From the cell containing the given text, extract its center point as [x, y] coordinate. 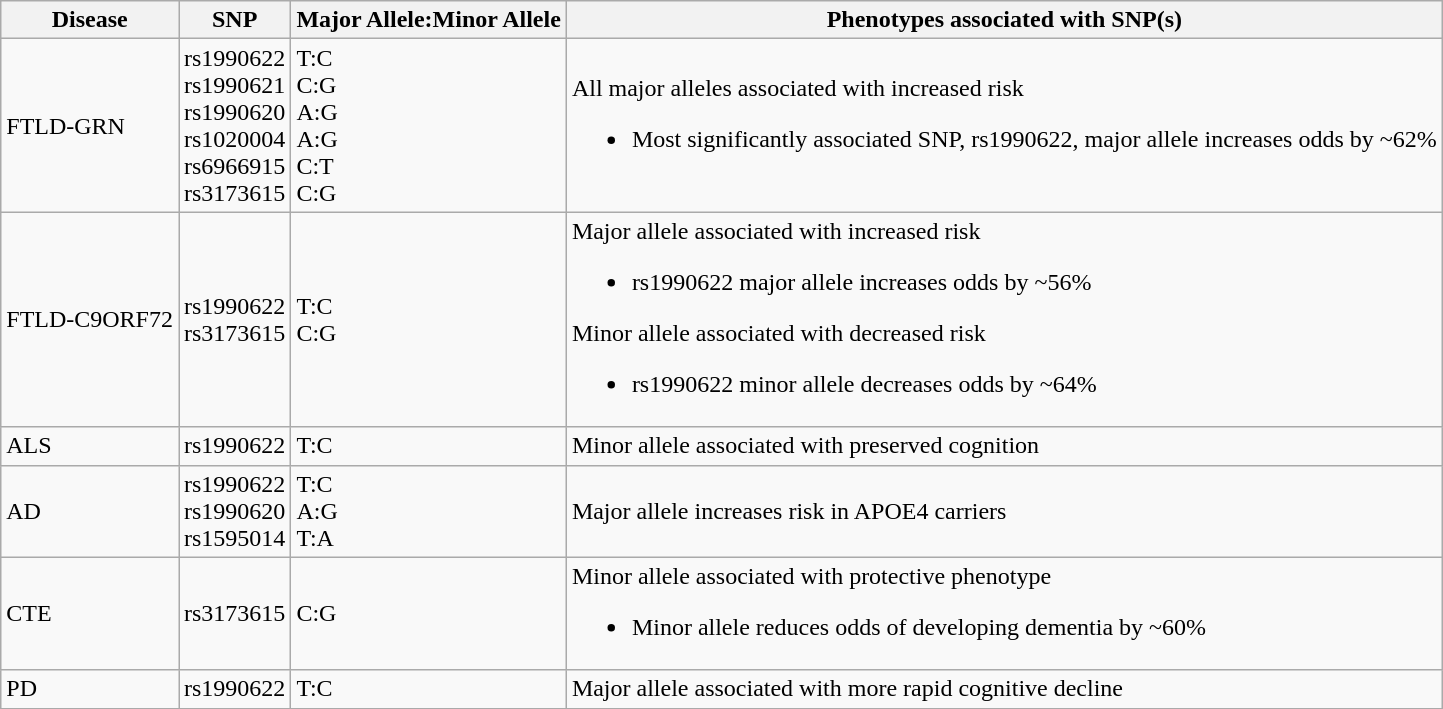
Phenotypes associated with SNP(s) [1004, 20]
rs1990622rs3173615 [234, 320]
rs3173615 [234, 614]
PD [90, 689]
Major allele associated with more rapid cognitive decline [1004, 689]
CTE [90, 614]
T:CC:G [428, 320]
Minor allele associated with protective phenotypeMinor allele reduces odds of developing dementia by ~60% [1004, 614]
SNP [234, 20]
rs1990622rs1990620rs1595014 [234, 511]
FTLD-GRN [90, 126]
Major allele increases risk in APOE4 carriers [1004, 511]
Disease [90, 20]
T:CA:GT:A [428, 511]
C:G [428, 614]
FTLD-C9ORF72 [90, 320]
ALS [90, 446]
All major alleles associated with increased riskMost significantly associated SNP, rs1990622, major allele increases odds by ~62% [1004, 126]
T:CC:GA:GA:GC:TC:G [428, 126]
Minor allele associated with preserved cognition [1004, 446]
Major Allele:Minor Allele [428, 20]
AD [90, 511]
rs1990622rs1990621rs1990620rs1020004rs6966915rs3173615 [234, 126]
